Identify which cell holds the provided text, then report its (X, Y) central coordinate. 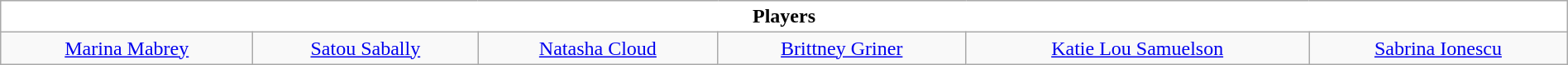
Natasha Cloud (598, 48)
Sabrina Ionescu (1439, 48)
Marina Mabrey (127, 48)
Katie Lou Samuelson (1138, 48)
Brittney Griner (842, 48)
Players (784, 17)
Satou Sabally (366, 48)
